Find where the given text appears and provide that cell's center as [X, Y] coordinate. 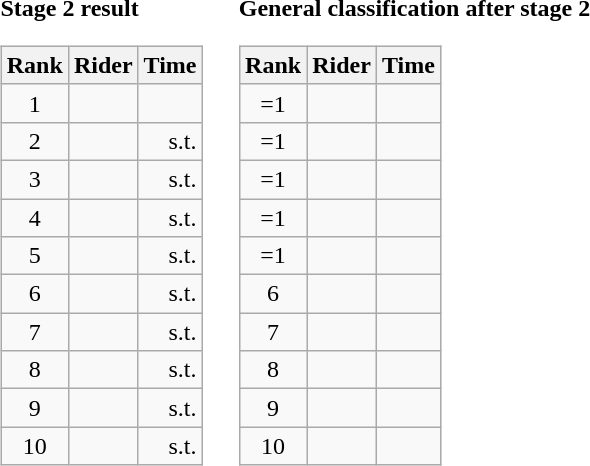
5 [34, 256]
3 [34, 179]
1 [34, 103]
2 [34, 141]
4 [34, 217]
